Return [X, Y] of the center of cell containing provided text 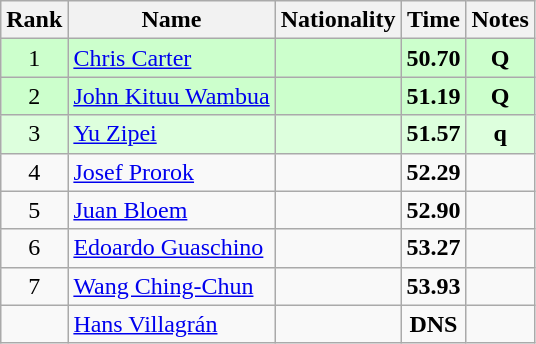
6 [34, 248]
DNS [434, 324]
Nationality [338, 20]
q [500, 134]
50.70 [434, 58]
Yu Zipei [172, 134]
5 [34, 210]
51.57 [434, 134]
52.90 [434, 210]
Chris Carter [172, 58]
Notes [500, 20]
Juan Bloem [172, 210]
Name [172, 20]
Josef Prorok [172, 172]
Wang Ching-Chun [172, 286]
Time [434, 20]
Rank [34, 20]
3 [34, 134]
2 [34, 96]
John Kituu Wambua [172, 96]
52.29 [434, 172]
53.27 [434, 248]
7 [34, 286]
53.93 [434, 286]
4 [34, 172]
51.19 [434, 96]
Hans Villagrán [172, 324]
Edoardo Guaschino [172, 248]
1 [34, 58]
